Find where the given text appears and provide that cell's center as (x, y) coordinate. 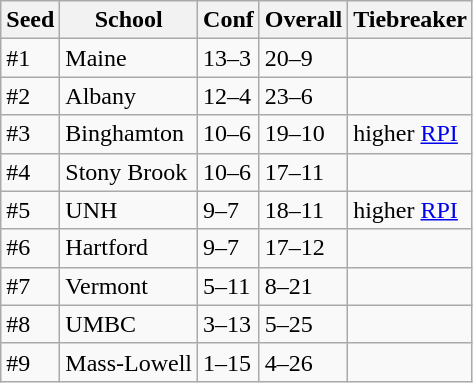
#8 (30, 324)
4–26 (303, 362)
#2 (30, 96)
Hartford (129, 248)
3–13 (229, 324)
#5 (30, 210)
1–15 (229, 362)
#1 (30, 58)
Seed (30, 20)
23–6 (303, 96)
5–25 (303, 324)
Mass-Lowell (129, 362)
17–11 (303, 172)
20–9 (303, 58)
5–11 (229, 286)
Binghamton (129, 134)
Tiebreaker (410, 20)
School (129, 20)
#4 (30, 172)
#6 (30, 248)
Albany (129, 96)
#9 (30, 362)
UNH (129, 210)
Maine (129, 58)
#3 (30, 134)
18–11 (303, 210)
13–3 (229, 58)
8–21 (303, 286)
UMBC (129, 324)
Conf (229, 20)
Overall (303, 20)
Stony Brook (129, 172)
12–4 (229, 96)
19–10 (303, 134)
Vermont (129, 286)
17–12 (303, 248)
#7 (30, 286)
